Extract the [X, Y] coordinate from the center of the cell holding the provided text.  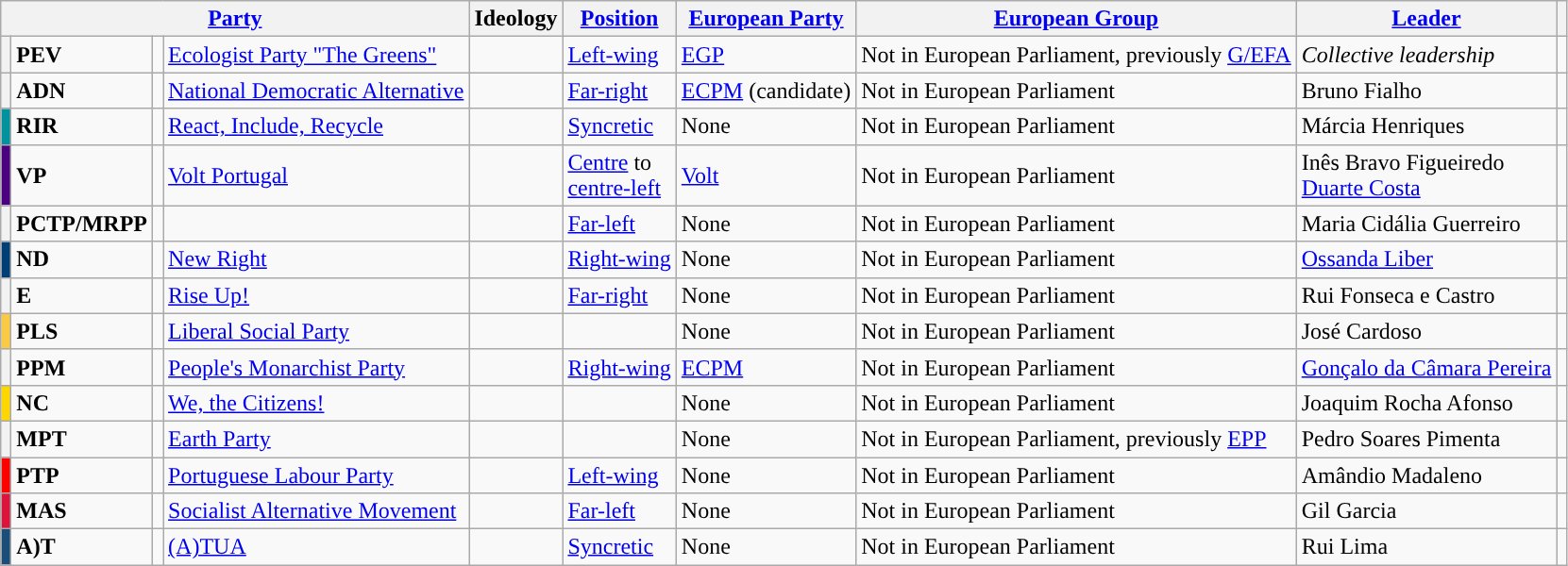
EGP [766, 55]
(A)TUA [316, 547]
NC [82, 403]
Centre tocentre-left [619, 175]
MPT [82, 439]
Leader [1426, 19]
Márcia Henriques [1426, 126]
PCTP/MRPP [82, 224]
Portuguese Labour Party [316, 474]
People's Monarchist Party [316, 367]
PPM [82, 367]
Ecologist Party "The Greens" [316, 55]
A)T [82, 547]
PTP [82, 474]
VP [82, 175]
Bruno Fialho [1426, 91]
Gil Garcia [1426, 511]
Rui Lima [1426, 547]
Gonçalo da Câmara Pereira [1426, 367]
Not in European Parliament, previously G/EFA [1076, 55]
E [82, 295]
ECPM [766, 367]
European Group [1076, 19]
Rise Up! [316, 295]
National Democratic Alternative [316, 91]
React, Include, Recycle [316, 126]
Joaquim Rocha Afonso [1426, 403]
Ideology [515, 19]
Liberal Social Party [316, 331]
ND [82, 259]
Maria Cidália Guerreiro [1426, 224]
ADN [82, 91]
PLS [82, 331]
MAS [82, 511]
José Cardoso [1426, 331]
Collective leadership [1426, 55]
Volt Portugal [316, 175]
Earth Party [316, 439]
European Party [766, 19]
ECPM (candidate) [766, 91]
Not in European Parliament, previously EPP [1076, 439]
Rui Fonseca e Castro [1426, 295]
PEV [82, 55]
Amândio Madaleno [1426, 474]
Position [619, 19]
Pedro Soares Pimenta [1426, 439]
Inês Bravo FigueiredoDuarte Costa [1426, 175]
Ossanda Liber [1426, 259]
Party [235, 19]
Volt [766, 175]
RIR [82, 126]
New Right [316, 259]
Socialist Alternative Movement [316, 511]
We, the Citizens! [316, 403]
